Pinpoint the cell where the given text exists, returning its [x, y] midpoint coordinate. 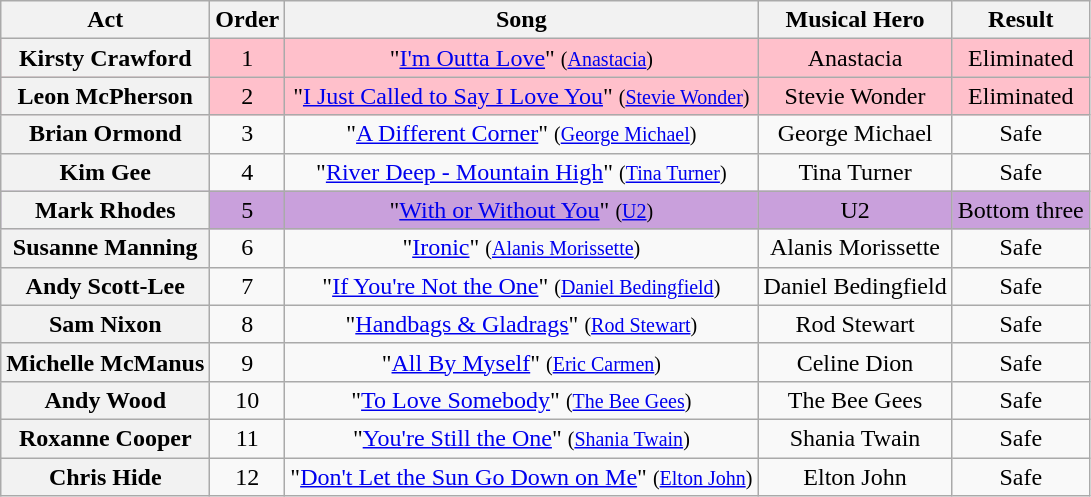
Result [1020, 20]
Andy Wood [106, 400]
Brian Ormond [106, 134]
11 [248, 438]
1 [248, 58]
"All By Myself" (Eric Carmen) [522, 362]
Tina Turner [855, 172]
"Ironic" (Alanis Morissette) [522, 248]
10 [248, 400]
Susanne Manning [106, 248]
"Handbags & Gladrags" (Rod Stewart) [522, 324]
"If You're Not the One" (Daniel Bedingfield) [522, 286]
Chris Hide [106, 477]
Anastacia [855, 58]
"A Different Corner" (George Michael) [522, 134]
Kim Gee [106, 172]
Celine Dion [855, 362]
Musical Hero [855, 20]
Sam Nixon [106, 324]
Stevie Wonder [855, 96]
Roxanne Cooper [106, 438]
Act [106, 20]
8 [248, 324]
Order [248, 20]
George Michael [855, 134]
9 [248, 362]
"I Just Called to Say I Love You" (Stevie Wonder) [522, 96]
Rod Stewart [855, 324]
"I'm Outta Love" (Anastacia) [522, 58]
Alanis Morissette [855, 248]
Bottom three [1020, 210]
Song [522, 20]
2 [248, 96]
Daniel Bedingfield [855, 286]
Michelle McManus [106, 362]
3 [248, 134]
U2 [855, 210]
"River Deep - Mountain High" (Tina Turner) [522, 172]
7 [248, 286]
Elton John [855, 477]
12 [248, 477]
The Bee Gees [855, 400]
5 [248, 210]
Kirsty Crawford [106, 58]
Shania Twain [855, 438]
"Don't Let the Sun Go Down on Me" (Elton John) [522, 477]
"With or Without You" (U2) [522, 210]
4 [248, 172]
Mark Rhodes [106, 210]
6 [248, 248]
Andy Scott-Lee [106, 286]
"You're Still the One" (Shania Twain) [522, 438]
Leon McPherson [106, 96]
"To Love Somebody" (The Bee Gees) [522, 400]
